Identify which cell holds the provided text, then report its [x, y] central coordinate. 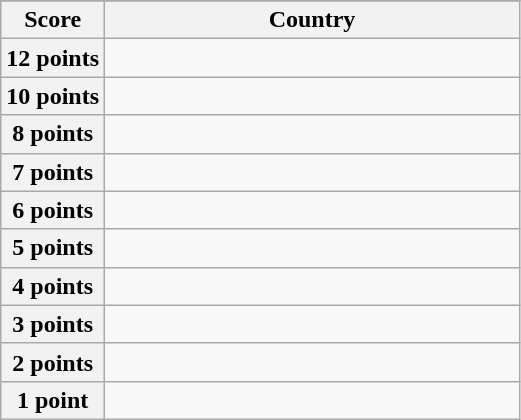
2 points [53, 362]
7 points [53, 172]
Country [312, 20]
5 points [53, 248]
10 points [53, 96]
12 points [53, 58]
Score [53, 20]
6 points [53, 210]
1 point [53, 400]
3 points [53, 324]
4 points [53, 286]
8 points [53, 134]
